Return (x, y) of the center of cell containing provided text 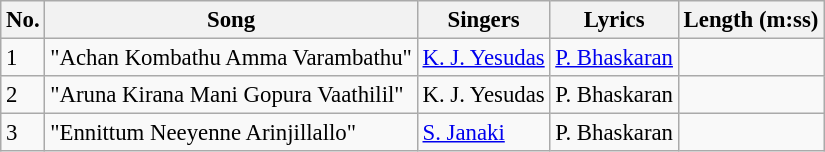
2 (23, 95)
Length (m:ss) (750, 20)
S. Janaki (484, 133)
Singers (484, 20)
1 (23, 58)
No. (23, 20)
Lyrics (614, 20)
Song (231, 20)
"Achan Kombathu Amma Varambathu" (231, 58)
3 (23, 133)
"Aruna Kirana Mani Gopura Vaathilil" (231, 95)
"Ennittum Neeyenne Arinjillallo" (231, 133)
